Provide the [X, Y] coordinate of the cell's center where the given text is located.  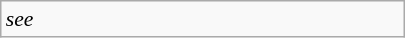
see [203, 19]
